Search for the cell housing the specified text and yield its [x, y] center coordinate. 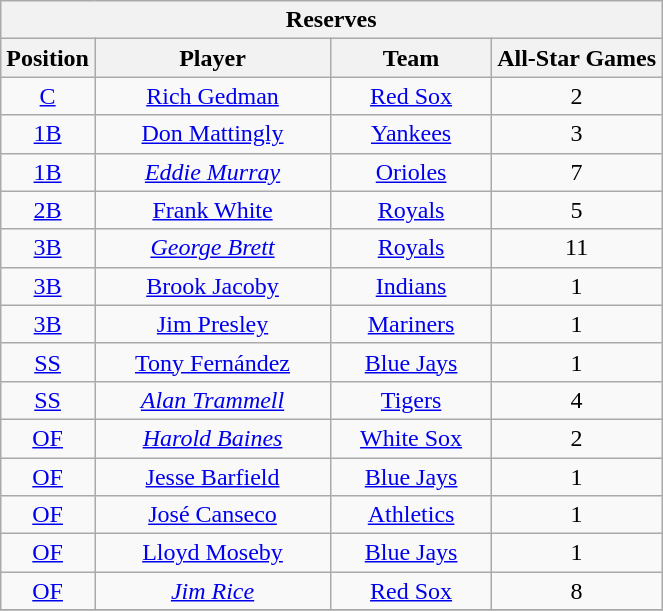
All-Star Games [577, 58]
Alan Trammell [212, 400]
5 [577, 210]
Tony Fernández [212, 362]
8 [577, 591]
Indians [412, 286]
11 [577, 248]
Don Mattingly [212, 134]
Yankees [412, 134]
Lloyd Moseby [212, 553]
Position [48, 58]
George Brett [212, 248]
Team [412, 58]
White Sox [412, 438]
José Canseco [212, 515]
7 [577, 172]
Frank White [212, 210]
Jim Rice [212, 591]
Jesse Barfield [212, 477]
Jim Presley [212, 324]
Reserves [332, 20]
Rich Gedman [212, 96]
Orioles [412, 172]
Eddie Murray [212, 172]
C [48, 96]
4 [577, 400]
Player [212, 58]
Mariners [412, 324]
Harold Baines [212, 438]
3 [577, 134]
Athletics [412, 515]
2B [48, 210]
Brook Jacoby [212, 286]
Tigers [412, 400]
